Extract the [x, y] coordinate from the center of the cell holding the provided text.  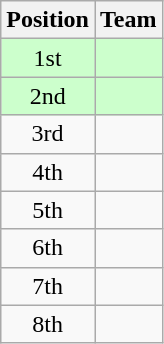
Position [48, 20]
Team [128, 20]
3rd [48, 134]
1st [48, 58]
6th [48, 248]
2nd [48, 96]
7th [48, 286]
5th [48, 210]
8th [48, 324]
4th [48, 172]
